Pinpoint the cell where the given text exists, returning its [X, Y] midpoint coordinate. 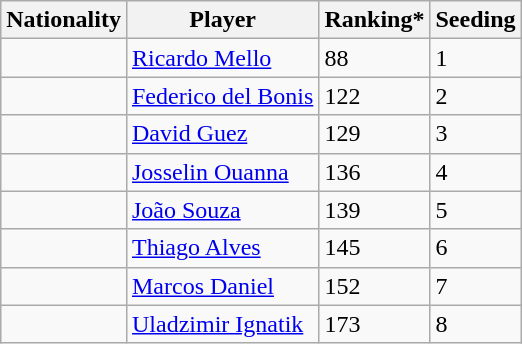
Player [222, 20]
6 [476, 248]
Marcos Daniel [222, 286]
129 [374, 134]
139 [374, 210]
Nationality [64, 20]
Ranking* [374, 20]
7 [476, 286]
Federico del Bonis [222, 96]
Thiago Alves [222, 248]
8 [476, 324]
Seeding [476, 20]
1 [476, 58]
4 [476, 172]
173 [374, 324]
Ricardo Mello [222, 58]
Josselin Ouanna [222, 172]
145 [374, 248]
5 [476, 210]
David Guez [222, 134]
136 [374, 172]
João Souza [222, 210]
88 [374, 58]
2 [476, 96]
3 [476, 134]
152 [374, 286]
122 [374, 96]
Uladzimir Ignatik [222, 324]
